Pinpoint the cell where the given text exists, returning its [X, Y] midpoint coordinate. 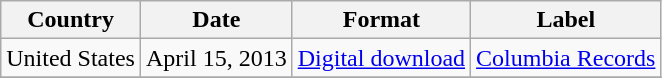
April 15, 2013 [216, 58]
Date [216, 20]
Columbia Records [566, 58]
Digital download [381, 58]
Format [381, 20]
Label [566, 20]
United States [71, 58]
Country [71, 20]
